Return [X, Y] of the center of cell containing provided text 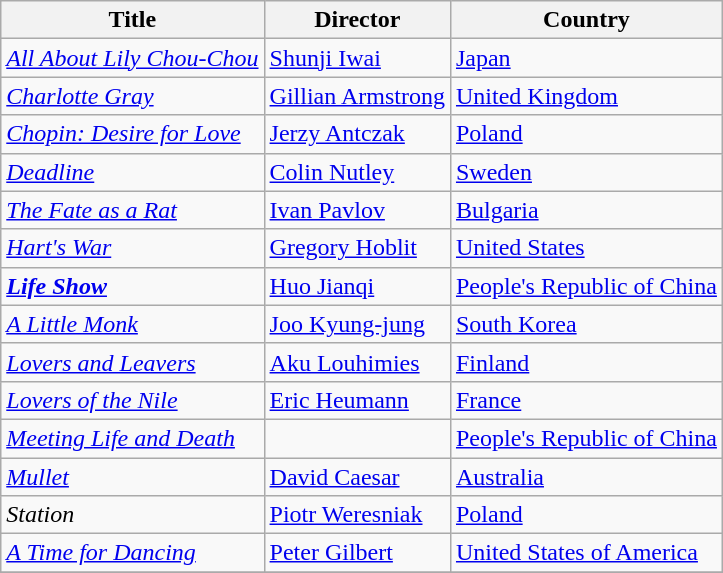
David Caesar [357, 477]
United States [586, 248]
Lovers and Leavers [132, 362]
Piotr Weresniak [357, 515]
Shunji Iwai [357, 58]
South Korea [586, 324]
The Fate as a Rat [132, 210]
Life Show [132, 286]
France [586, 400]
A Time for Dancing [132, 553]
Gregory Hoblit [357, 248]
Charlotte Gray [132, 96]
Gillian Armstrong [357, 96]
Jerzy Antczak [357, 134]
A Little Monk [132, 324]
Bulgaria [586, 210]
Ivan Pavlov [357, 210]
Japan [586, 58]
United States of America [586, 553]
Aku Louhimies [357, 362]
Peter Gilbert [357, 553]
Eric Heumann [357, 400]
Mullet [132, 477]
All About Lily Chou-Chou [132, 58]
Colin Nutley [357, 172]
Sweden [586, 172]
Title [132, 20]
Station [132, 515]
Deadline [132, 172]
Huo Jianqi [357, 286]
Meeting Life and Death [132, 438]
Country [586, 20]
Lovers of the Nile [132, 400]
Finland [586, 362]
Joo Kyung-jung [357, 324]
United Kingdom [586, 96]
Australia [586, 477]
Hart's War [132, 248]
Chopin: Desire for Love [132, 134]
Director [357, 20]
